Search for the cell housing the specified text and yield its (x, y) center coordinate. 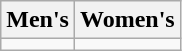
Women's (127, 20)
Men's (38, 20)
